Provide the [X, Y] coordinate of the cell's center where the given text is located.  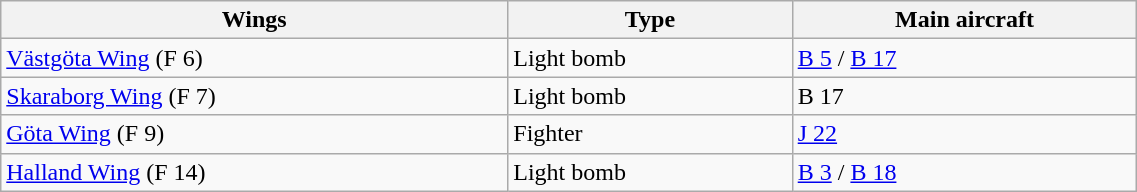
Västgöta Wing (F 6) [254, 58]
B 3 / B 18 [964, 172]
Skaraborg Wing (F 7) [254, 96]
Type [650, 20]
Main aircraft [964, 20]
Göta Wing (F 9) [254, 134]
Wings [254, 20]
Fighter [650, 134]
B 5 / B 17 [964, 58]
B 17 [964, 96]
J 22 [964, 134]
Halland Wing (F 14) [254, 172]
